Return (X, Y) of the center of cell containing provided text 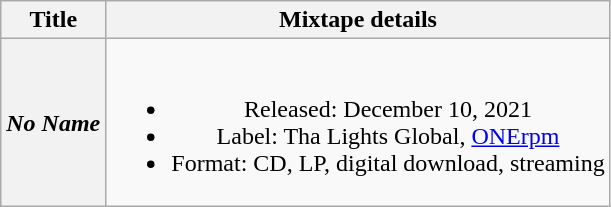
Released: December 10, 2021Label: Tha Lights Global, ONErpmFormat: CD, LP, digital download, streaming (358, 122)
No Name (54, 122)
Title (54, 20)
Mixtape details (358, 20)
